Find where the given text appears and provide that cell's center as (x, y) coordinate. 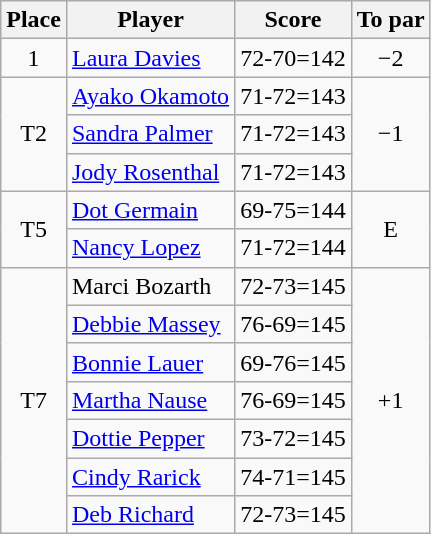
Deb Richard (150, 515)
Jody Rosenthal (150, 172)
Martha Nause (150, 400)
Place (34, 20)
Score (294, 20)
Nancy Lopez (150, 248)
Dottie Pepper (150, 438)
Ayako Okamoto (150, 96)
73-72=145 (294, 438)
1 (34, 58)
Bonnie Lauer (150, 362)
Dot Germain (150, 210)
Player (150, 20)
Laura Davies (150, 58)
T5 (34, 229)
69-76=145 (294, 362)
74-71=145 (294, 477)
Sandra Palmer (150, 134)
72-70=142 (294, 58)
−2 (390, 58)
+1 (390, 400)
T2 (34, 134)
Debbie Massey (150, 324)
69-75=144 (294, 210)
Marci Bozarth (150, 286)
71-72=144 (294, 248)
−1 (390, 134)
To par (390, 20)
E (390, 229)
Cindy Rarick (150, 477)
T7 (34, 400)
